Scan for the cell matching the given text and deliver its (x, y) coordinate at center. 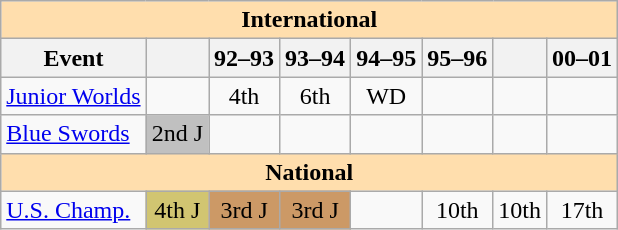
4th (244, 96)
94–95 (386, 58)
U.S. Champ. (74, 210)
International (310, 20)
WD (386, 96)
92–93 (244, 58)
95–96 (458, 58)
Event (74, 58)
00–01 (582, 58)
Blue Swords (74, 134)
4th J (177, 210)
17th (582, 210)
National (310, 172)
93–94 (316, 58)
2nd J (177, 134)
6th (316, 96)
Junior Worlds (74, 96)
